Locate the cell with the specified text and output its [x, y] center coordinate. 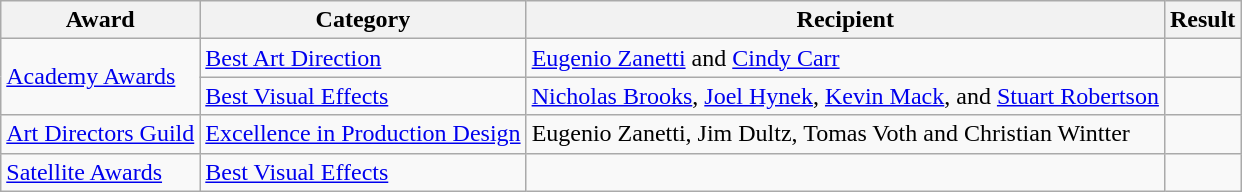
Eugenio Zanetti, Jim Dultz, Tomas Voth and Christian Wintter [845, 134]
Recipient [845, 20]
Category [363, 20]
Satellite Awards [100, 172]
Result [1202, 20]
Award [100, 20]
Excellence in Production Design [363, 134]
Academy Awards [100, 77]
Eugenio Zanetti and Cindy Carr [845, 58]
Art Directors Guild [100, 134]
Best Art Direction [363, 58]
Nicholas Brooks, Joel Hynek, Kevin Mack, and Stuart Robertson [845, 96]
